Find where the given text appears and provide that cell's center as [X, Y] coordinate. 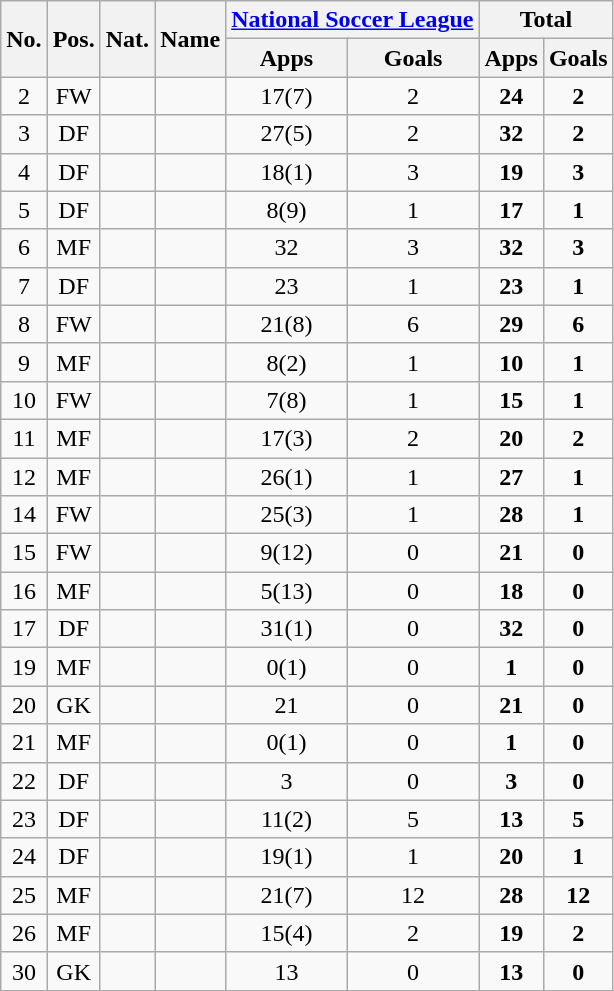
7(8) [287, 400]
26 [24, 933]
15(4) [287, 933]
18 [511, 591]
16 [24, 591]
8 [24, 324]
27 [511, 477]
National Soccer League [352, 20]
18(1) [287, 172]
19(1) [287, 857]
26(1) [287, 477]
7 [24, 286]
Pos. [74, 39]
21(8) [287, 324]
9(12) [287, 553]
25 [24, 895]
Name [190, 39]
4 [24, 172]
11(2) [287, 819]
11 [24, 438]
30 [24, 971]
25(3) [287, 515]
22 [24, 781]
8(9) [287, 210]
31(1) [287, 629]
Nat. [127, 39]
5(13) [287, 591]
Total [546, 20]
17(3) [287, 438]
14 [24, 515]
27(5) [287, 134]
No. [24, 39]
21(7) [287, 895]
9 [24, 362]
29 [511, 324]
8(2) [287, 362]
17(7) [287, 96]
